Return (X, Y) of the center of cell containing provided text 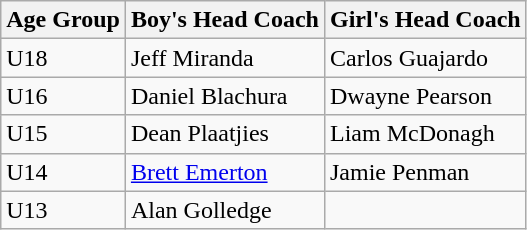
Alan Golledge (224, 210)
Girl's Head Coach (425, 20)
U16 (64, 96)
Boy's Head Coach (224, 20)
Dwayne Pearson (425, 96)
Jamie Penman (425, 172)
U13 (64, 210)
Jeff Miranda (224, 58)
U18 (64, 58)
Liam McDonagh (425, 134)
Daniel Blachura (224, 96)
Brett Emerton (224, 172)
U14 (64, 172)
Dean Plaatjies (224, 134)
Age Group (64, 20)
U15 (64, 134)
Carlos Guajardo (425, 58)
